Extract the (x, y) coordinate from the center of the cell holding the provided text.  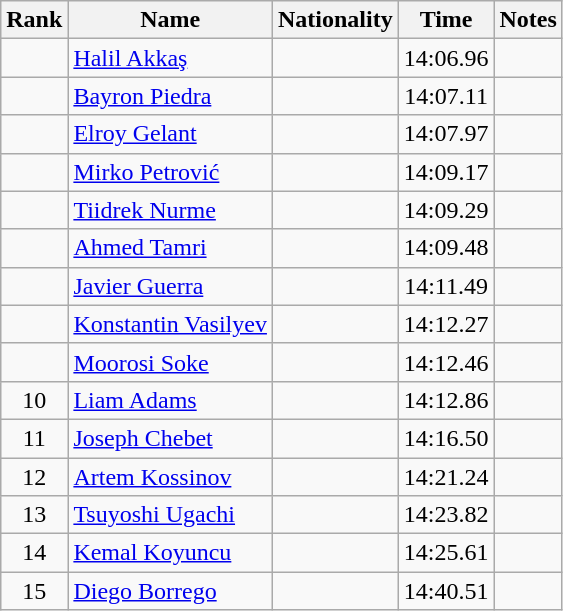
Joseph Chebet (170, 438)
15 (34, 591)
14:07.11 (446, 96)
12 (34, 477)
Halil Akkaş (170, 58)
Liam Adams (170, 400)
Ahmed Tamri (170, 248)
14:16.50 (446, 438)
14:12.46 (446, 362)
Artem Kossinov (170, 477)
Bayron Piedra (170, 96)
14:40.51 (446, 591)
14:25.61 (446, 553)
Javier Guerra (170, 286)
Konstantin Vasilyev (170, 324)
13 (34, 515)
14 (34, 553)
14:11.49 (446, 286)
14:09.17 (446, 172)
Kemal Koyuncu (170, 553)
Tsuyoshi Ugachi (170, 515)
Rank (34, 20)
14:09.48 (446, 248)
Nationality (335, 20)
Tiidrek Nurme (170, 210)
10 (34, 400)
Name (170, 20)
Mirko Petrović (170, 172)
14:12.86 (446, 400)
14:06.96 (446, 58)
Elroy Gelant (170, 134)
Notes (528, 20)
14:07.97 (446, 134)
14:12.27 (446, 324)
Time (446, 20)
Diego Borrego (170, 591)
14:21.24 (446, 477)
11 (34, 438)
14:09.29 (446, 210)
Moorosi Soke (170, 362)
14:23.82 (446, 515)
